From the cell containing the given text, extract its center point as [x, y] coordinate. 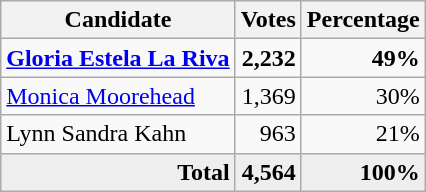
2,232 [268, 58]
963 [268, 134]
100% [363, 172]
Gloria Estela La Riva [118, 58]
Percentage [363, 20]
21% [363, 134]
Candidate [118, 20]
30% [363, 96]
49% [363, 58]
1,369 [268, 96]
Lynn Sandra Kahn [118, 134]
Total [118, 172]
Votes [268, 20]
Monica Moorehead [118, 96]
4,564 [268, 172]
